Return [X, Y] of the center of cell containing provided text 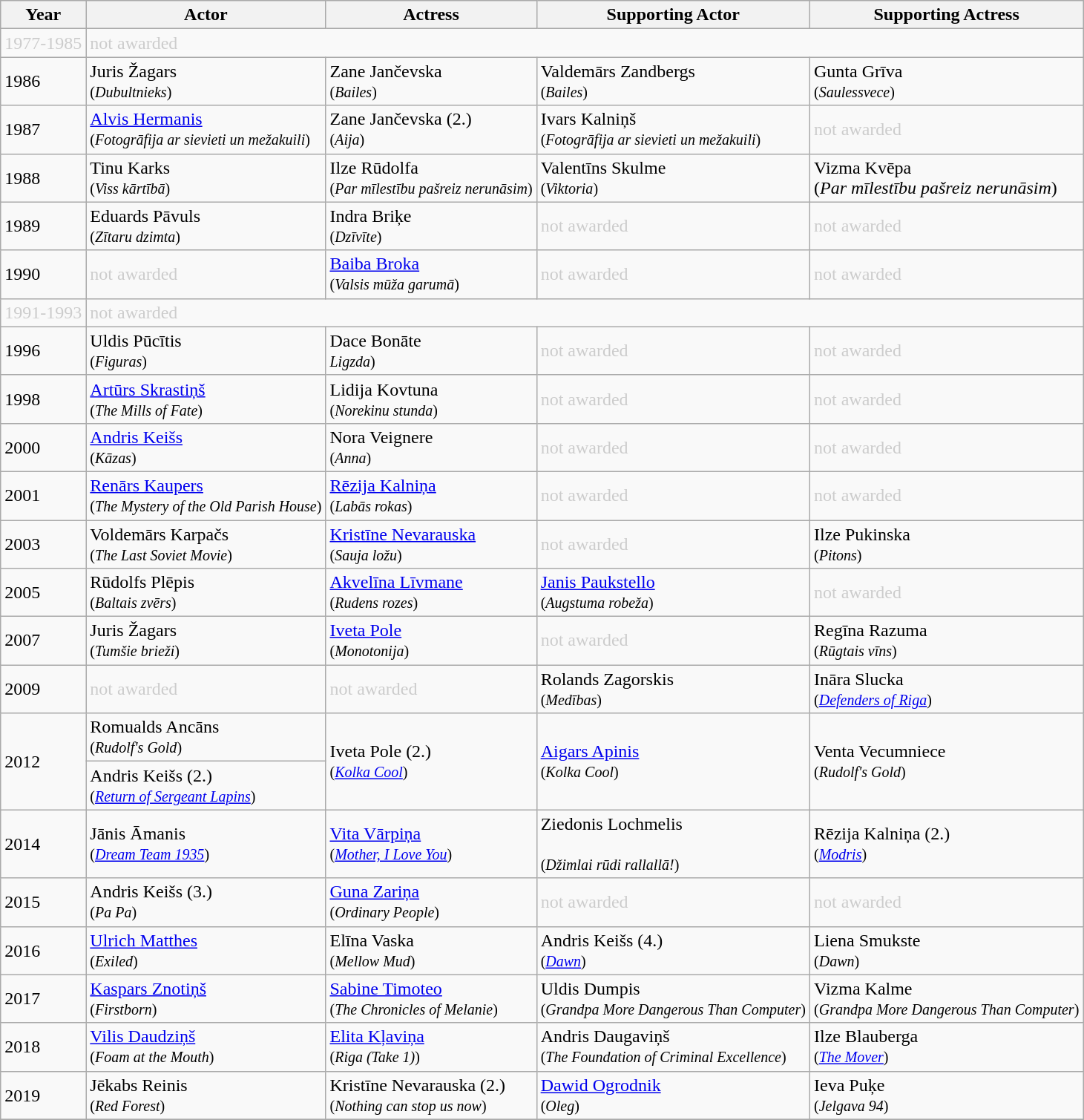
Eduards Pāvuls (Zītaru dzimta) [206, 226]
Ilze Pukinska (Pitons) [946, 543]
Andris Keišs (3.)(Pa Pa) [206, 903]
Nora Veignere (Anna) [431, 447]
1988 [43, 178]
Ulrich Matthes(Exiled) [206, 950]
Elīna Vaska(Mellow Mud) [431, 950]
Ilze Rūdolfa(Par mīlestību pašreiz nerunāsim) [431, 178]
Romualds Ancāns (Rudolf's Gold) [206, 738]
Juris Žagars (Tumšie brieži) [206, 641]
Liena Smukste(Dawn) [946, 950]
Rēzija Kalniņa (2.)(Modris) [946, 844]
Vizma Kalme (Grandpa More Dangerous Than Computer) [946, 999]
Year [43, 15]
1990 [43, 275]
2019 [43, 1096]
1986 [43, 82]
Venta Vecumniece (Rudolf's Gold) [946, 762]
Rūdolfs Plēpis (Baltais zvērs) [206, 592]
Uldis Pūcītis (Figuras) [206, 350]
Vizma Kvēpa(Par mīlestību pašreiz nerunāsim) [946, 178]
Elita Kļaviņa (Riga (Take 1)) [431, 1047]
Andris Keišs (4.)(Dawn) [673, 950]
Tinu Karks (Viss kārtībā) [206, 178]
Jānis Āmanis(Dream Team 1935) [206, 844]
Dawid Ogrodnik (Oleg) [673, 1096]
2017 [43, 999]
Valdemārs Zandbergs (Bailes) [673, 82]
Ivars Kalniņš (Fotogrāfija ar sievieti un mežakuili) [673, 129]
2009 [43, 689]
2012 [43, 762]
Dace Bonāte Ligzda) [431, 350]
Aigars Apinis (Kolka Cool) [673, 762]
Ināra Slucka (Defenders of Riga) [946, 689]
1977-1985 [43, 43]
Andris Keišs (2.)(Return of Sergeant Lapins) [206, 785]
Zane Jančevska(Bailes) [431, 82]
1998 [43, 399]
Supporting Actor [673, 15]
Rolands Zagorskis (Medības) [673, 689]
Guna Zariņa(Ordinary People) [431, 903]
Uldis Dumpis (Grandpa More Dangerous Than Computer) [673, 999]
Ziedonis Lochmelis(Džimlai rūdi rallallā!) [673, 844]
1987 [43, 129]
Kristīne Nevarauska (2.)(Nothing can stop us now) [431, 1096]
Vita Vārpiņa(Mother, I Love You) [431, 844]
Artūrs Skrastiņš (The Mills of Fate) [206, 399]
Jēkabs Reinis(Red Forest) [206, 1096]
Regīna Razuma (Rūgtais vīns) [946, 641]
Vilis Daudziņš(Foam at the Mouth) [206, 1047]
2007 [43, 641]
Akvelīna Līvmane (Rudens rozes) [431, 592]
Kaspars Znotiņš(Firstborn) [206, 999]
Iveta Pole (2.)(Kolka Cool) [431, 762]
1989 [43, 226]
Andris Keišs (Kāzas) [206, 447]
Zane Jančevska (2.)(Aija) [431, 129]
2018 [43, 1047]
2003 [43, 543]
Iveta Pole (Monotonija) [431, 641]
Juris Žagars(Dubultnieks) [206, 82]
Supporting Actress [946, 15]
Gunta Grīva (Saulessvece) [946, 82]
Ilze Blauberga (The Mover) [946, 1047]
Renārs Kaupers (The Mystery of the Old Parish House) [206, 496]
2014 [43, 844]
1996 [43, 350]
Actress [431, 15]
Actor [206, 15]
2001 [43, 496]
Lidija Kovtuna (Norekinu stunda) [431, 399]
Indra Briķe (Dzīvīte) [431, 226]
Alvis Hermanis (Fotogrāfija ar sievieti un mežakuili) [206, 129]
2000 [43, 447]
Rēzija Kalniņa(Labās rokas) [431, 496]
2016 [43, 950]
Valentīns Skulme(Viktoria) [673, 178]
Voldemārs Karpačs (The Last Soviet Movie) [206, 543]
Andris Daugaviņš (The Foundation of Criminal Excellence) [673, 1047]
Janis Paukstello(Augstuma robeža) [673, 592]
Sabine Timoteo (The Chronicles of Melanie) [431, 999]
Baiba Broka (Valsis mūža garumā) [431, 275]
2005 [43, 592]
Kristīne Nevarauska (Sauja ložu) [431, 543]
2015 [43, 903]
Ieva Puķe (Jelgava 94) [946, 1096]
1991-1993 [43, 312]
